Output the [x, y] coordinate of the center of the cell containing the given text.  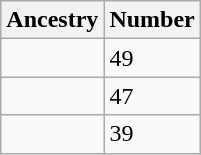
39 [152, 134]
49 [152, 58]
Number [152, 20]
Ancestry [52, 20]
47 [152, 96]
